For the text-containing cell, return its midpoint in (X, Y) coordinate format. 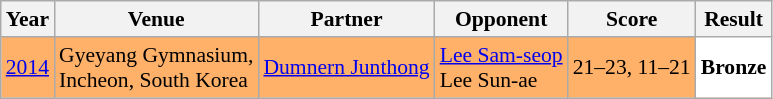
Partner (346, 19)
Result (734, 19)
21–23, 11–21 (632, 68)
Score (632, 19)
Venue (156, 19)
Year (28, 19)
Gyeyang Gymnasium,Incheon, South Korea (156, 68)
2014 (28, 68)
Bronze (734, 68)
Opponent (502, 19)
Dumnern Junthong (346, 68)
Lee Sam-seop Lee Sun-ae (502, 68)
